Determine the (X, Y) coordinate at the center of the cell enclosing the given text.  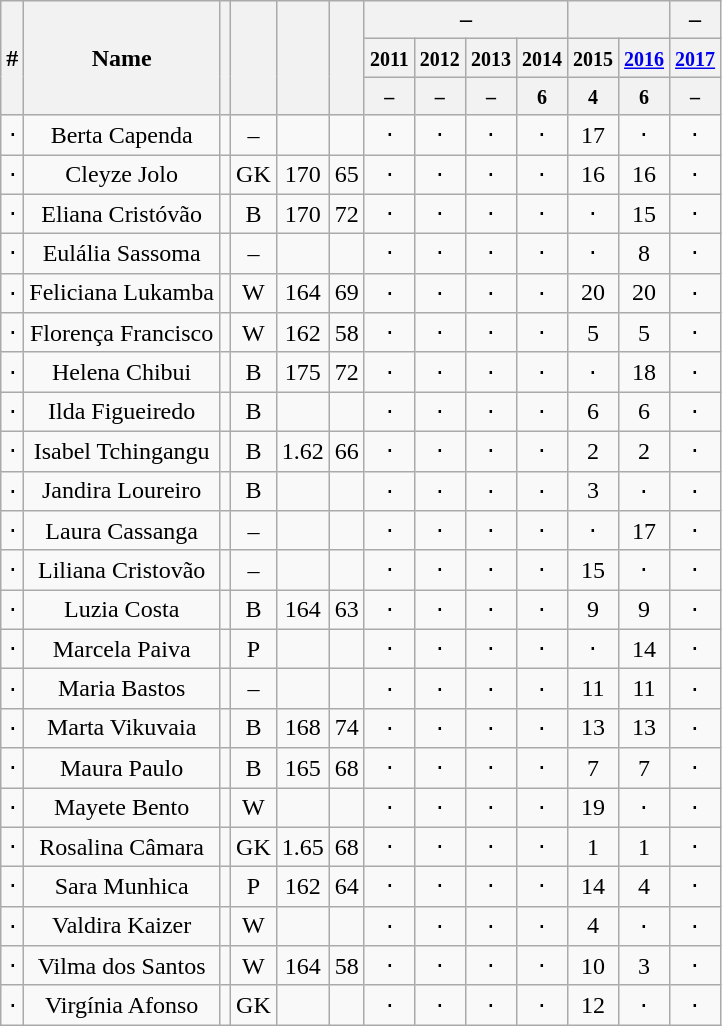
1.62 (302, 451)
1.65 (302, 847)
Berta Capenda (122, 135)
165 (302, 768)
175 (302, 372)
Isabel Tchingangu (122, 451)
Ilda Figueiredo (122, 412)
Virgínia Afonso (122, 1005)
Marcela Paiva (122, 649)
Valdira Kaizer (122, 926)
12 (592, 1005)
Laura Cassanga (122, 531)
Rosalina Câmara (122, 847)
66 (346, 451)
2015 (592, 58)
# (12, 58)
Luzia Costa (122, 610)
Eliana Cristóvão (122, 214)
Jandira Loureiro (122, 491)
Maria Bastos (122, 689)
2014 (542, 58)
Vilma dos Santos (122, 966)
65 (346, 174)
Helena Chibui (122, 372)
18 (644, 372)
Name (122, 58)
2013 (490, 58)
2016 (644, 58)
Sara Munhica (122, 887)
Eulália Sassoma (122, 254)
63 (346, 610)
19 (592, 808)
Marta Vikuvaia (122, 728)
Cleyze Jolo (122, 174)
Florença Francisco (122, 333)
2011 (389, 58)
Feliciana Lukamba (122, 293)
Liliana Cristovão (122, 570)
69 (346, 293)
8 (644, 254)
168 (302, 728)
2017 (696, 58)
10 (592, 966)
Mayete Bento (122, 808)
74 (346, 728)
64 (346, 887)
2012 (440, 58)
Maura Paulo (122, 768)
